Output the (X, Y) coordinate of the center of the cell containing the given text.  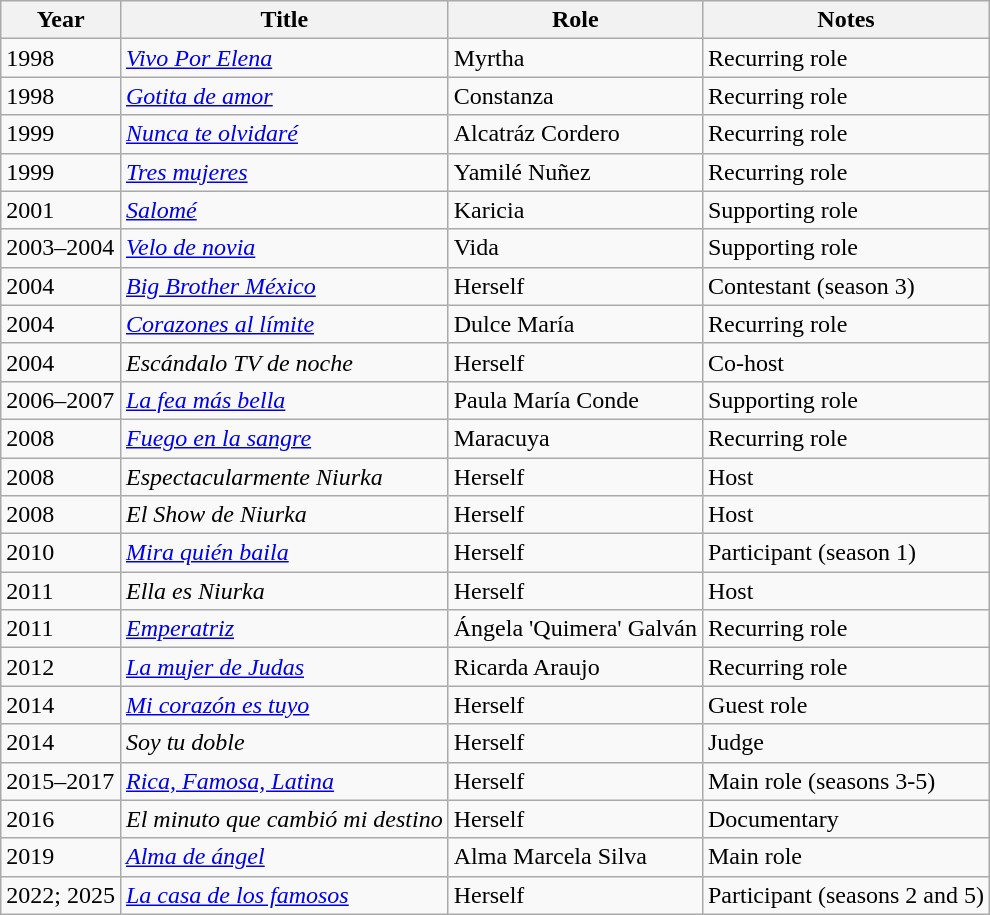
Guest role (846, 705)
2022; 2025 (61, 895)
Karicia (575, 210)
2012 (61, 667)
Nunca te olvidaré (284, 134)
Espectacularmente Niurka (284, 477)
Co-host (846, 362)
Alcatráz Cordero (575, 134)
Soy tu doble (284, 743)
Fuego en la sangre (284, 438)
Yamilé Nuñez (575, 172)
Tres mujeres (284, 172)
Maracuya (575, 438)
Escándalo TV de noche (284, 362)
La fea más bella (284, 400)
Emperatriz (284, 629)
Participant (season 1) (846, 553)
2015–2017 (61, 781)
Year (61, 20)
El Show de Niurka (284, 515)
Main role (seasons 3-5) (846, 781)
La casa de los famosos (284, 895)
El minuto que cambió mi destino (284, 819)
Title (284, 20)
La mujer de Judas (284, 667)
2003–2004 (61, 248)
Alma Marcela Silva (575, 857)
Salomé (284, 210)
Ella es Niurka (284, 591)
Role (575, 20)
Judge (846, 743)
Rica, Famosa, Latina (284, 781)
2016 (61, 819)
Ricarda Araujo (575, 667)
Dulce María (575, 324)
Paula María Conde (575, 400)
Alma de ángel (284, 857)
2019 (61, 857)
Participant (seasons 2 and 5) (846, 895)
Ángela 'Quimera' Galván (575, 629)
Documentary (846, 819)
Notes (846, 20)
2010 (61, 553)
2001 (61, 210)
Myrtha (575, 58)
Vida (575, 248)
Gotita de amor (284, 96)
Corazones al límite (284, 324)
Mi corazón es tuyo (284, 705)
2006–2007 (61, 400)
Big Brother México (284, 286)
Constanza (575, 96)
Mira quién baila (284, 553)
Main role (846, 857)
Contestant (season 3) (846, 286)
Velo de novia (284, 248)
Vivo Por Elena (284, 58)
